Identify which cell holds the provided text, then report its (X, Y) central coordinate. 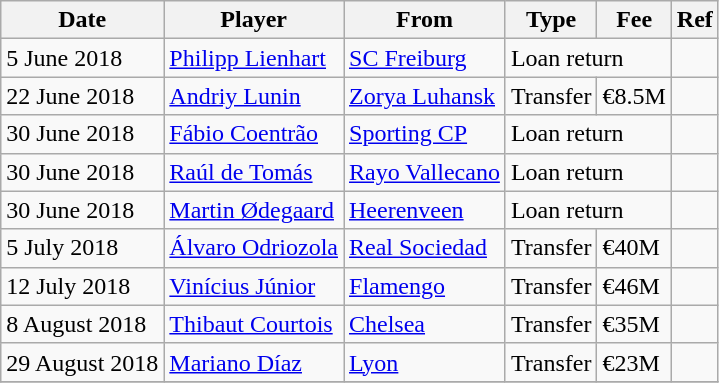
Type (551, 20)
Fee (634, 20)
5 July 2018 (82, 248)
From (425, 20)
Date (82, 20)
Rayo Vallecano (425, 172)
SC Freiburg (425, 58)
29 August 2018 (82, 362)
Ref (694, 20)
Mariano Díaz (254, 362)
Chelsea (425, 324)
Martin Ødegaard (254, 210)
Zorya Luhansk (425, 96)
Andriy Lunin (254, 96)
12 July 2018 (82, 286)
€46M (634, 286)
Heerenveen (425, 210)
Philipp Lienhart (254, 58)
€23M (634, 362)
5 June 2018 (82, 58)
€40M (634, 248)
Lyon (425, 362)
Flamengo (425, 286)
€35M (634, 324)
€8.5M (634, 96)
Player (254, 20)
Thibaut Courtois (254, 324)
Sporting CP (425, 134)
Fábio Coentrão (254, 134)
Raúl de Tomás (254, 172)
22 June 2018 (82, 96)
Real Sociedad (425, 248)
Vinícius Júnior (254, 286)
8 August 2018 (82, 324)
Álvaro Odriozola (254, 248)
